Pinpoint the cell where the given text exists, returning its [x, y] midpoint coordinate. 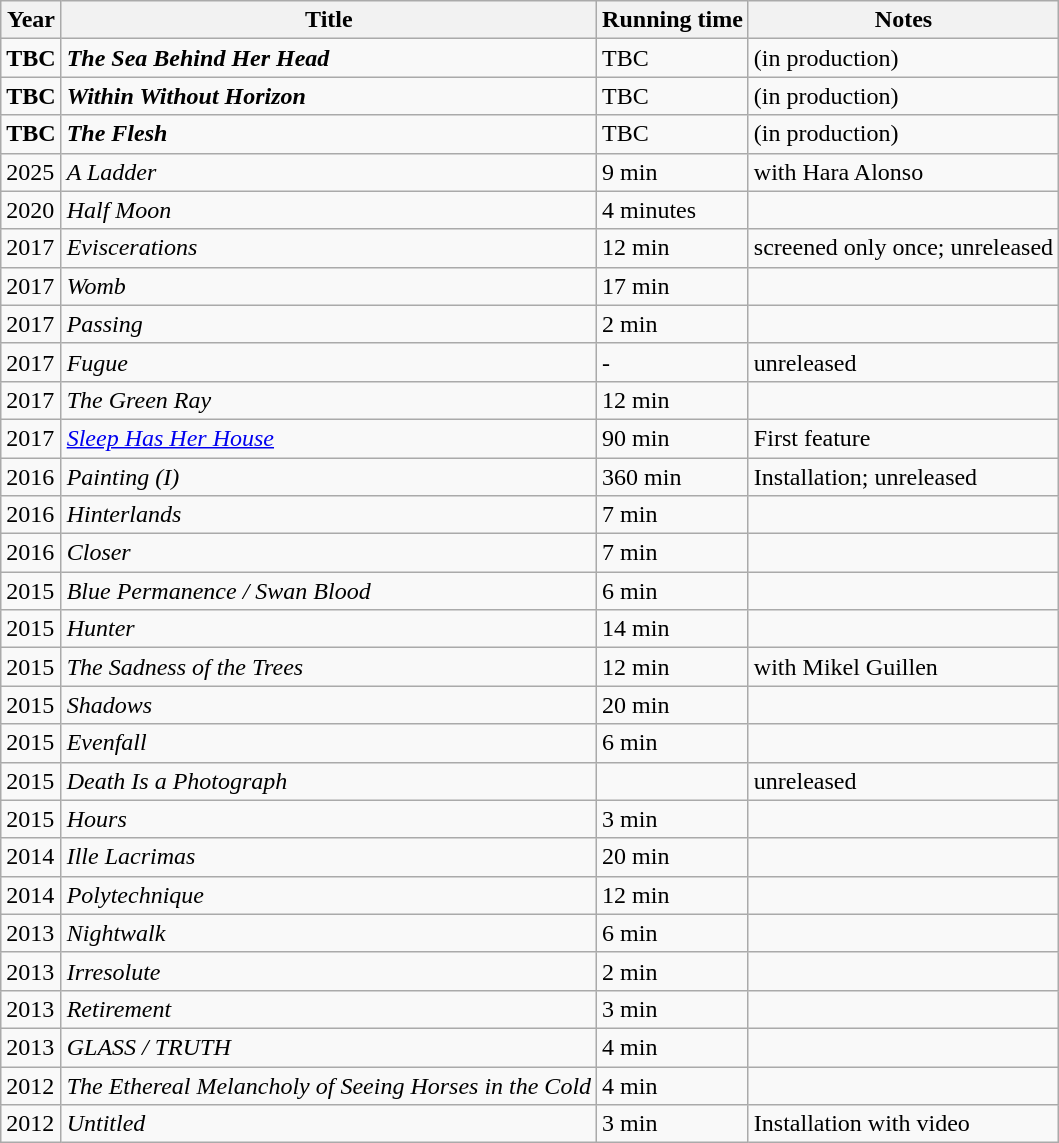
with Hara Alonso [903, 172]
Painting (I) [328, 477]
Installation; unreleased [903, 477]
- [673, 362]
14 min [673, 629]
Hinterlands [328, 515]
Womb [328, 286]
GLASS / TRUTH [328, 1047]
Hours [328, 819]
360 min [673, 477]
Within Without Horizon [328, 96]
Death Is a Photograph [328, 781]
The Flesh [328, 134]
Half Moon [328, 210]
Installation with video [903, 1124]
2025 [31, 172]
Blue Permanence / Swan Blood [328, 591]
The Green Ray [328, 400]
The Ethereal Melancholy of Seeing Horses in the Cold [328, 1085]
Irresolute [328, 971]
4 minutes [673, 210]
Notes [903, 20]
9 min [673, 172]
A Ladder [328, 172]
Polytechnique [328, 895]
Running time [673, 20]
The Sadness of the Trees [328, 667]
screened only once; unreleased [903, 248]
Year [31, 20]
Title [328, 20]
Eviscerations [328, 248]
Retirement [328, 1009]
Untitled [328, 1124]
2020 [31, 210]
Nightwalk [328, 933]
Ille Lacrimas [328, 857]
Sleep Has Her House [328, 438]
The Sea Behind Her Head [328, 58]
Fugue [328, 362]
Hunter [328, 629]
17 min [673, 286]
Passing [328, 324]
90 min [673, 438]
Shadows [328, 705]
Evenfall [328, 743]
First feature [903, 438]
Closer [328, 553]
with Mikel Guillen [903, 667]
